Return the [X, Y] coordinate for the center point of the cell that contains the specified text.  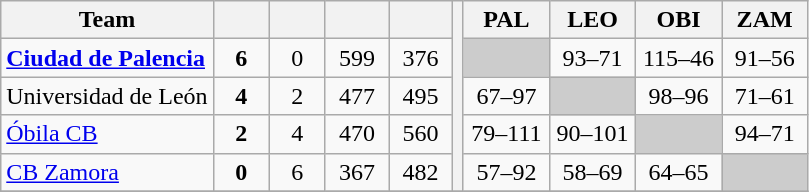
Óbila CB [107, 134]
98–96 [679, 96]
LEO [592, 20]
58–69 [592, 172]
Ciudad de Palencia [107, 58]
Universidad de León [107, 96]
115–46 [679, 58]
OBI [679, 20]
376 [421, 58]
Team [107, 20]
90–101 [592, 134]
71–61 [765, 96]
ZAM [765, 20]
79–111 [506, 134]
495 [421, 96]
CB Zamora [107, 172]
470 [357, 134]
599 [357, 58]
477 [357, 96]
PAL [506, 20]
91–56 [765, 58]
64–65 [679, 172]
93–71 [592, 58]
57–92 [506, 172]
482 [421, 172]
367 [357, 172]
560 [421, 134]
94–71 [765, 134]
67–97 [506, 96]
